For the text-containing cell, return its midpoint in [X, Y] coordinate format. 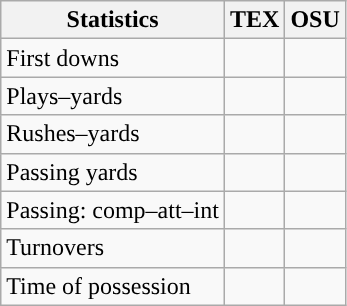
TEX [254, 20]
Passing: comp–att–int [113, 210]
Turnovers [113, 248]
Statistics [113, 20]
Plays–yards [113, 96]
First downs [113, 58]
OSU [315, 20]
Passing yards [113, 172]
Rushes–yards [113, 134]
Time of possession [113, 286]
